Pinpoint the cell where the given text exists, returning its [X, Y] midpoint coordinate. 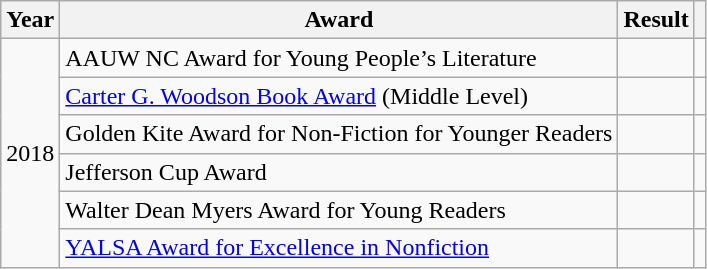
Carter G. Woodson Book Award (Middle Level) [339, 96]
Golden Kite Award for Non-Fiction for Younger Readers [339, 134]
Award [339, 20]
AAUW NC Award for Young People’s Literature [339, 58]
2018 [30, 153]
Jefferson Cup Award [339, 172]
Walter Dean Myers Award for Young Readers [339, 210]
Year [30, 20]
YALSA Award for Excellence in Nonfiction [339, 248]
Result [656, 20]
